Pinpoint the cell where the given text exists, returning its [x, y] midpoint coordinate. 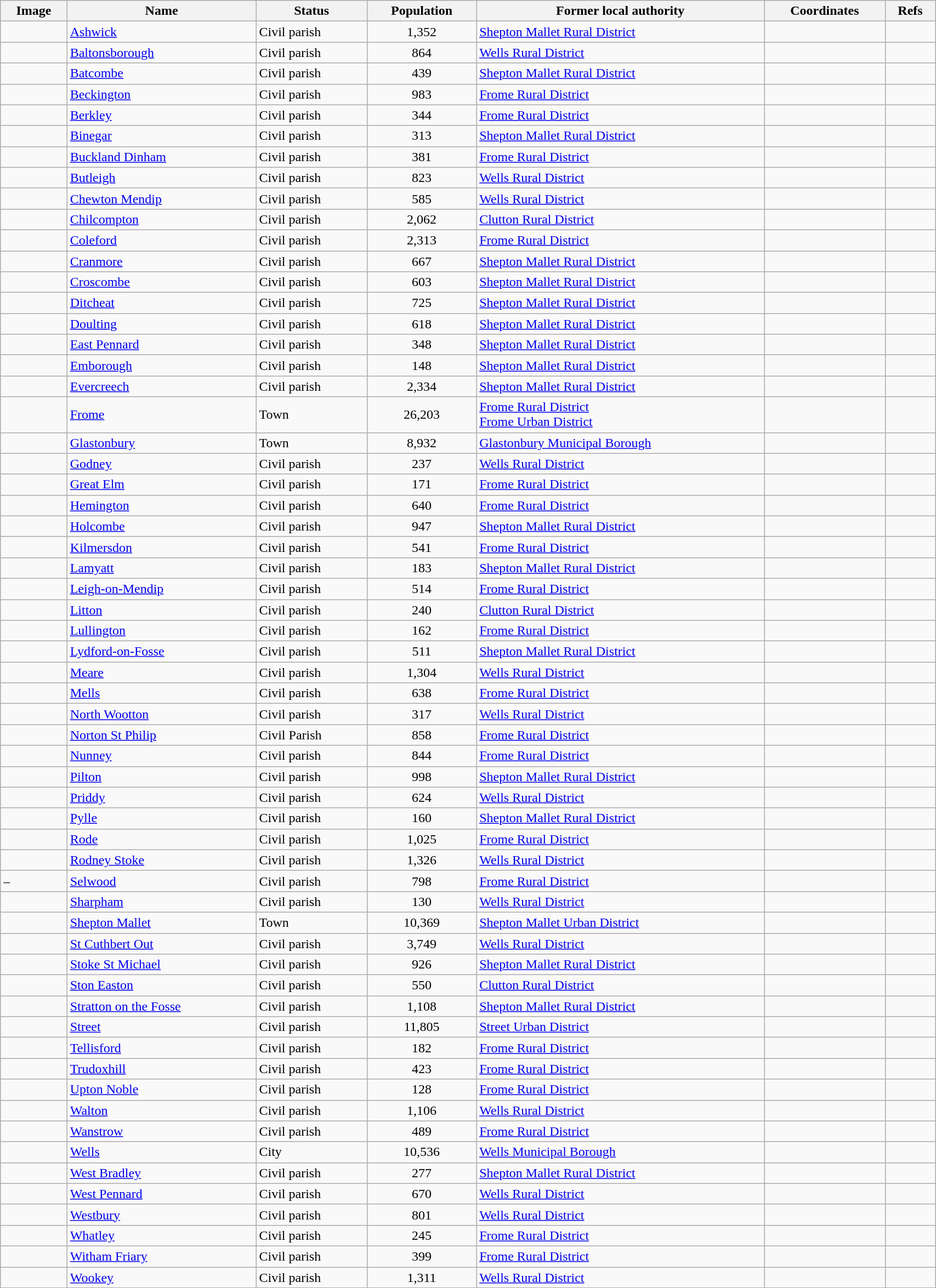
Selwood [161, 881]
947 [421, 526]
Meare [161, 673]
Great Elm [161, 485]
864 [421, 53]
Sharpham [161, 902]
8,932 [421, 443]
Frome [161, 414]
Priddy [161, 797]
East Pennard [161, 345]
183 [421, 568]
City [311, 1152]
130 [421, 902]
Butleigh [161, 178]
1,304 [421, 673]
Cranmore [161, 261]
725 [421, 303]
Hemington [161, 505]
128 [421, 1090]
Stoke St Michael [161, 965]
Tellisford [161, 1048]
Pylle [161, 818]
Frome Rural DistrictFrome Urban District [621, 414]
11,805 [421, 1027]
162 [421, 631]
Witham Friary [161, 1256]
Ston Easton [161, 985]
313 [421, 136]
Street Urban District [621, 1027]
Mells [161, 693]
Ditcheat [161, 303]
Coordinates [825, 11]
Lamyatt [161, 568]
St Cuthbert Out [161, 943]
Norton St Philip [161, 735]
Lydford-on-Fosse [161, 652]
511 [421, 652]
926 [421, 965]
148 [421, 366]
North Wootton [161, 714]
237 [421, 464]
2,313 [421, 240]
Wells Municipal Borough [621, 1152]
Stratton on the Fosse [161, 1006]
Glastonbury [161, 443]
Wookey [161, 1278]
Chewton Mendip [161, 198]
640 [421, 505]
670 [421, 1194]
10,369 [421, 922]
Ashwick [161, 32]
399 [421, 1256]
Coleford [161, 240]
2,334 [421, 386]
667 [421, 261]
240 [421, 610]
844 [421, 756]
Street [161, 1027]
Batcombe [161, 73]
Former local authority [621, 11]
Civil Parish [311, 735]
Wells [161, 1152]
Evercreech [161, 386]
1,108 [421, 1006]
Status [311, 11]
998 [421, 777]
Binegar [161, 136]
182 [421, 1048]
10,536 [421, 1152]
344 [421, 115]
514 [421, 589]
Shepton Mallet Urban District [621, 922]
1,326 [421, 860]
550 [421, 985]
798 [421, 881]
277 [421, 1173]
801 [421, 1215]
423 [421, 1069]
618 [421, 324]
603 [421, 282]
Walton [161, 1110]
348 [421, 345]
Berkley [161, 115]
Wanstrow [161, 1131]
585 [421, 198]
624 [421, 797]
Holcombe [161, 526]
381 [421, 157]
Croscombe [161, 282]
Westbury [161, 1215]
Population [421, 11]
160 [421, 818]
317 [421, 714]
541 [421, 547]
Rodney Stoke [161, 860]
26,203 [421, 414]
Whatley [161, 1235]
638 [421, 693]
Shepton Mallet [161, 922]
Pilton [161, 777]
Chilcompton [161, 219]
Name [161, 11]
245 [421, 1235]
Godney [161, 464]
Glastonbury Municipal Borough [621, 443]
Trudoxhill [161, 1069]
439 [421, 73]
Doulting [161, 324]
West Bradley [161, 1173]
983 [421, 94]
Lullington [161, 631]
Litton [161, 610]
Kilmersdon [161, 547]
West Pennard [161, 1194]
Baltonsborough [161, 53]
1,352 [421, 32]
1,025 [421, 839]
Leigh-on-Mendip [161, 589]
489 [421, 1131]
Emborough [161, 366]
823 [421, 178]
Beckington [161, 94]
Upton Noble [161, 1090]
2,062 [421, 219]
1,106 [421, 1110]
Rode [161, 839]
858 [421, 735]
Image [34, 11]
– [34, 881]
1,311 [421, 1278]
Refs [910, 11]
3,749 [421, 943]
Buckland Dinham [161, 157]
Nunney [161, 756]
171 [421, 485]
